Scan for the cell matching the given text and deliver its (X, Y) coordinate at center. 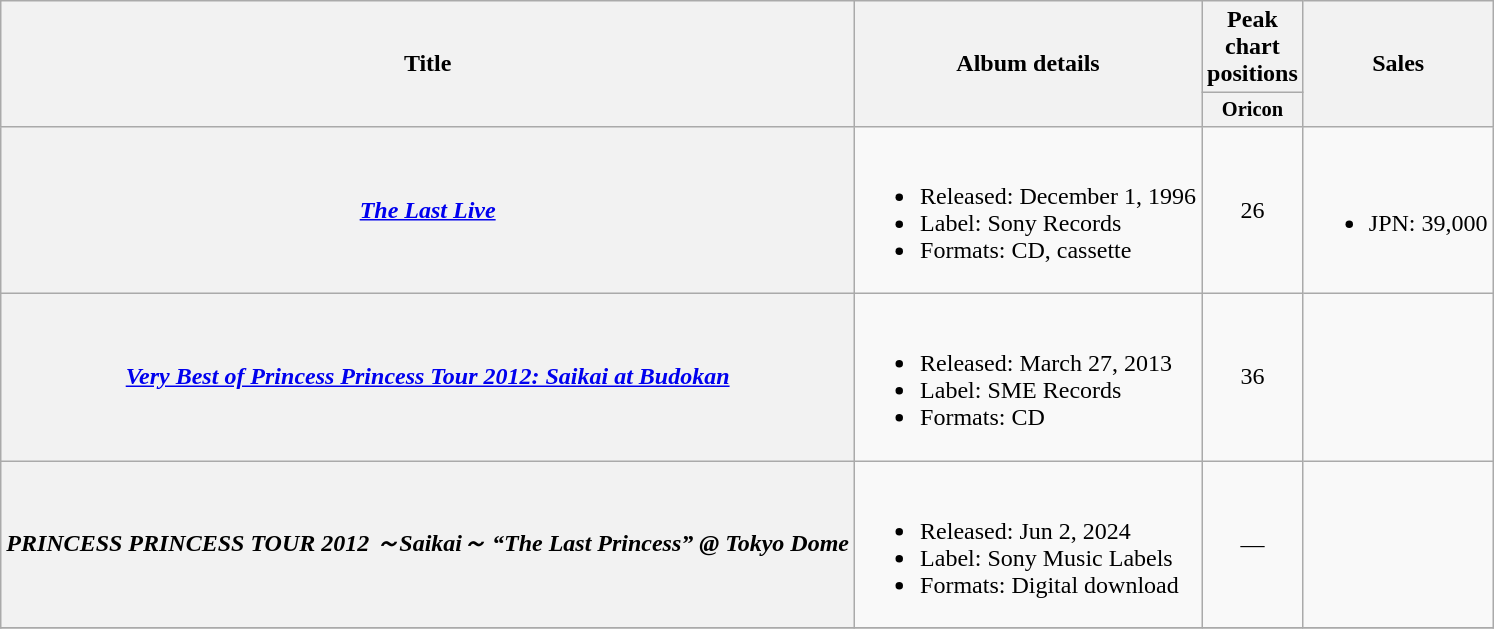
Released: Jun 2, 2024Label: Sony Music LabelsFormats: Digital download (1028, 544)
26 (1253, 210)
Sales (1398, 64)
Title (428, 64)
Peak chart positions (1253, 47)
PRINCESS PRINCESS TOUR 2012 ～Saikai～ “The Last Princess” @ Tokyo Dome (428, 544)
The Last Live (428, 210)
Album details (1028, 64)
― (1253, 544)
Oricon (1253, 110)
Released: March 27, 2013Label: SME RecordsFormats: CD (1028, 378)
JPN: 39,000 (1398, 210)
36 (1253, 378)
Released: December 1, 1996Label: Sony RecordsFormats: CD, cassette (1028, 210)
Very Best of Princess Princess Tour 2012: Saikai at Budokan (428, 378)
